From the cell containing the given text, extract its center point as [X, Y] coordinate. 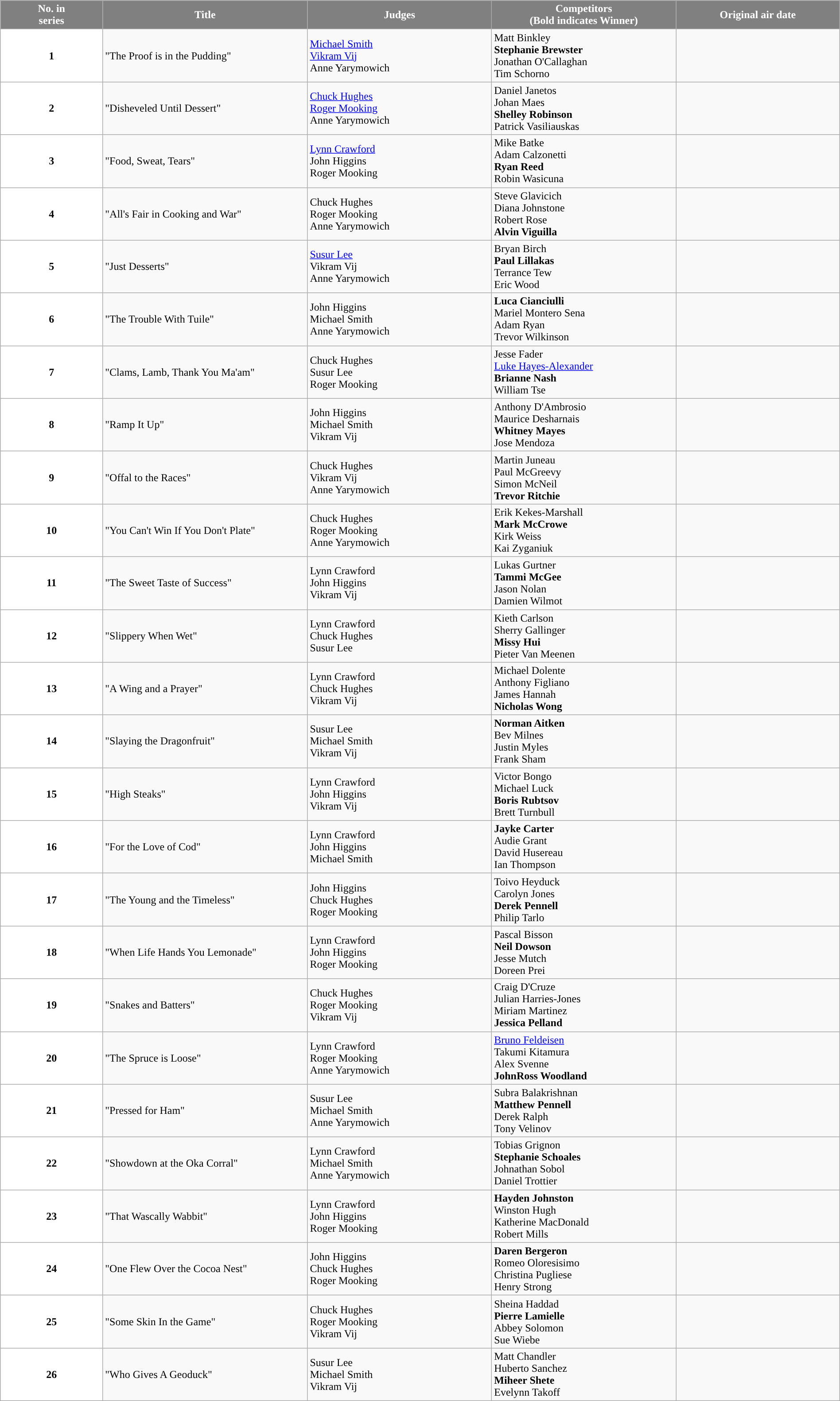
26 [51, 1374]
"Snakes and Batters" [205, 1005]
John HigginsMichael SmithVikram Vij [400, 424]
Pascal BissonNeil DowsonJesse MutchDoreen Prei [584, 953]
"Clams, Lamb, Thank You Ma'am" [205, 372]
"Disheveled Until Dessert" [205, 108]
Anthony D'AmbrosioMaurice DesharnaisWhitney MayesJose Mendoza [584, 424]
Daren BergeronRomeo OloresisimoChristina PuglieseHenry Strong [584, 1269]
19 [51, 1005]
Erik Kekes-MarshallMark McCroweKirk WeissKai Zyganiuk [584, 530]
22 [51, 1164]
"Ramp It Up" [205, 424]
Bruno FeldeisenTakumi KitamuraAlex SvenneJohnRoss Woodland [584, 1058]
"A Wing and a Prayer" [205, 689]
"High Steaks" [205, 794]
"The Proof is in the Pudding" [205, 56]
17 [51, 899]
Steve GlavicichDiana JohnstoneRobert RoseAlvin Viguilla [584, 214]
10 [51, 530]
"Offal to the Races" [205, 478]
Title [205, 15]
Lynn CrawfordChuck HughesVikram Vij [400, 689]
Chuck HughesVikram VijAnne Yarymowich [400, 478]
"Slippery When Wet" [205, 636]
16 [51, 847]
Jayke CarterAudie GrantDavid HusereauIan Thompson [584, 847]
"Showdown at the Oka Corral" [205, 1164]
24 [51, 1269]
9 [51, 478]
Subra BalakrishnanMatthew PennellDerek RalphTony Velinov [584, 1110]
Matt BinkleyStephanie BrewsterJonathan O'CallaghanTim Schorno [584, 56]
"Who Gives A Geoduck" [205, 1374]
John HigginsMichael SmithAnne Yarymowich [400, 319]
"The Sweet Taste of Success" [205, 583]
Luca CianciulliMariel Montero SenaAdam RyanTrevor Wilkinson [584, 319]
"The Young and the Timeless" [205, 899]
"One Flew Over the Cocoa Nest" [205, 1269]
Michael SmithVikram VijAnne Yarymowich [400, 56]
Susur LeeVikram VijAnne Yarymowich [400, 267]
15 [51, 794]
Chuck HughesSusur LeeRoger Mooking [400, 372]
23 [51, 1216]
"Food, Sweat, Tears" [205, 161]
"When Life Hands You Lemonade" [205, 953]
8 [51, 424]
Judges [400, 15]
1 [51, 56]
"You Can't Win If You Don't Plate" [205, 530]
2 [51, 108]
Michael DolenteAnthony FiglianoJames HannahNicholas Wong [584, 689]
Tobias GrignonStephanie SchoalesJohnathan SobolDaniel Trottier [584, 1164]
"Slaying the Dragonfruit" [205, 742]
7 [51, 372]
"The Trouble With Tuile" [205, 319]
Toivo HeyduckCarolyn JonesDerek PennellPhilip Tarlo [584, 899]
13 [51, 689]
5 [51, 267]
3 [51, 161]
Bryan BirchPaul LillakasTerrance TewEric Wood [584, 267]
Lynn CrawfordChuck HughesSusur Lee [400, 636]
"The Spruce is Loose" [205, 1058]
Lynn CrawfordRoger MookingAnne Yarymowich [400, 1058]
Hayden JohnstonWinston HughKatherine MacDonaldRobert Mills [584, 1216]
Lynn CrawfordJohn HigginsMichael Smith [400, 847]
Susur LeeMichael SmithAnne Yarymowich [400, 1110]
Competitors(Bold indicates Winner) [584, 15]
Norman AitkenBev MilnesJustin MylesFrank Sham [584, 742]
Daniel JanetosJohan MaesShelley RobinsonPatrick Vasiliauskas [584, 108]
"For the Love of Cod" [205, 847]
Lukas GurtnerTammi McGeeJason NolanDamien Wilmot [584, 583]
21 [51, 1110]
Craig D'CruzeJulian Harries-JonesMiriam MartinezJessica Pelland [584, 1005]
Matt ChandlerHuberto SanchezMiheer SheteEvelynn Takoff [584, 1374]
Original air date [758, 15]
"Some Skin In the Game" [205, 1321]
Jesse FaderLuke Hayes-AlexanderBrianne NashWilliam Tse [584, 372]
No. inseries [51, 15]
18 [51, 953]
6 [51, 319]
11 [51, 583]
Kieth CarlsonSherry GallingerMissy HuiPieter Van Meenen [584, 636]
Martin JuneauPaul McGreevySimon McNeilTrevor Ritchie [584, 478]
4 [51, 214]
"Pressed for Ham" [205, 1110]
"Just Desserts" [205, 267]
Lynn CrawfordMichael SmithAnne Yarymowich [400, 1164]
20 [51, 1058]
12 [51, 636]
"That Wascally Wabbit" [205, 1216]
Mike BatkeAdam CalzonettiRyan ReedRobin Wasicuna [584, 161]
"All's Fair in Cooking and War" [205, 214]
14 [51, 742]
Sheina HaddadPierre LamielleAbbey SolomonSue Wiebe [584, 1321]
Victor BongoMichael LuckBoris RubtsovBrett Turnbull [584, 794]
25 [51, 1321]
